Identify which cell holds the provided text, then report its [X, Y] central coordinate. 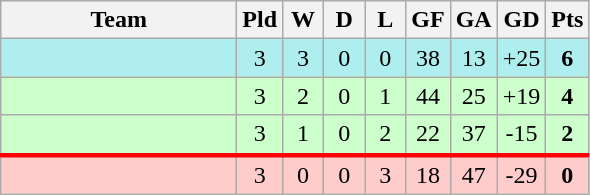
-29 [522, 174]
Team [119, 20]
Pts [568, 20]
47 [474, 174]
25 [474, 96]
W [304, 20]
GD [522, 20]
4 [568, 96]
38 [428, 58]
22 [428, 135]
13 [474, 58]
6 [568, 58]
+19 [522, 96]
Pld [260, 20]
44 [428, 96]
18 [428, 174]
GA [474, 20]
37 [474, 135]
L [386, 20]
GF [428, 20]
+25 [522, 58]
D [344, 20]
-15 [522, 135]
